Return [X, Y] of the center of cell containing provided text 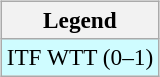
Legend [80, 20]
ITF WTT (0–1) [80, 57]
